Identify which cell holds the provided text, then report its [X, Y] central coordinate. 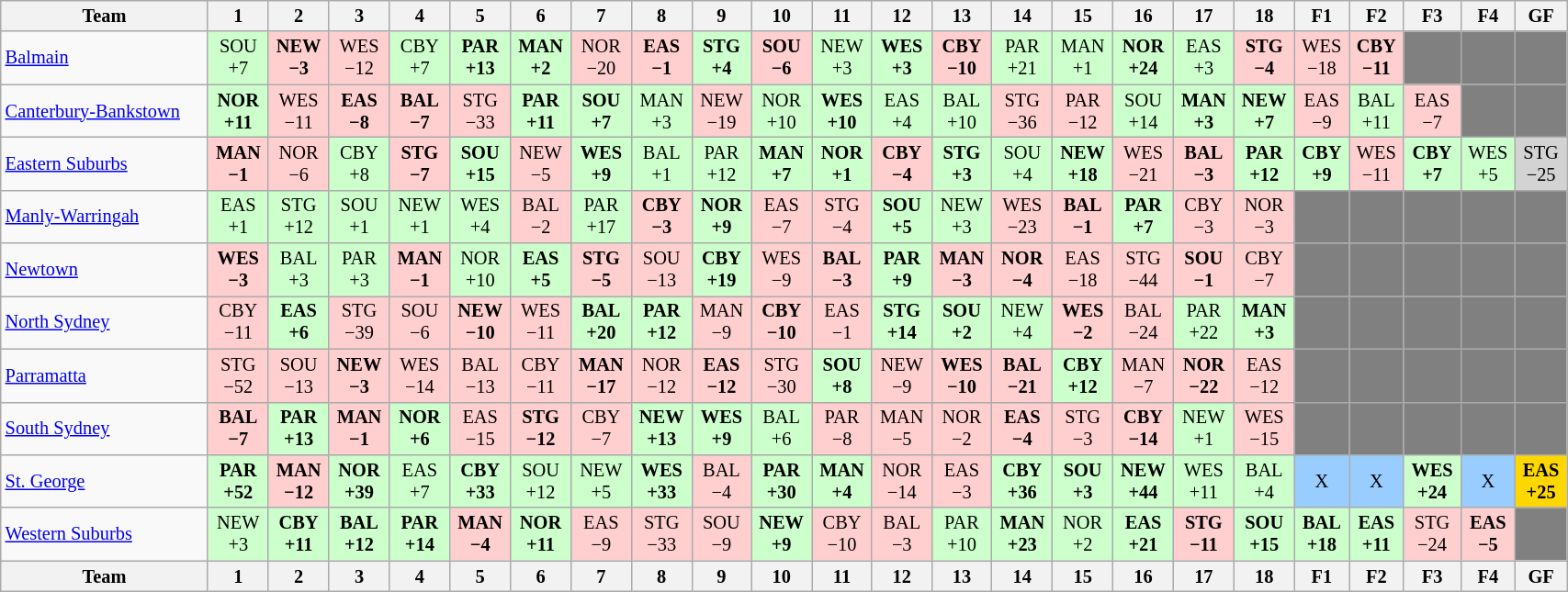
MAN−9 [722, 322]
STG−36 [1022, 111]
NOR−4 [1022, 270]
PAR+30 [782, 481]
EAS−8 [359, 111]
STG−25 [1541, 163]
BAL−21 [1022, 375]
PAR+22 [1203, 322]
STG−52 [238, 375]
NEW+44 [1144, 481]
Parramatta [105, 375]
STG−11 [1203, 534]
PAR+17 [601, 217]
STG−39 [359, 322]
NEW+7 [1264, 111]
NEW+4 [1022, 322]
St. George [105, 481]
EAS−15 [480, 429]
MAN−5 [902, 429]
NOR−2 [962, 429]
NEW+5 [601, 481]
PAR+7 [1144, 217]
EAS+1 [238, 217]
Western Suburbs [105, 534]
BAL−4 [722, 481]
CBY−4 [902, 163]
BAL+1 [661, 163]
CBY+19 [722, 270]
EAS−4 [1022, 429]
NEW−9 [902, 375]
BAL+3 [299, 270]
PAR+10 [962, 534]
WES−12 [359, 58]
NOR−6 [299, 163]
Eastern Suburbs [105, 163]
EAS+3 [1203, 58]
EAS+21 [1144, 534]
WES−9 [782, 270]
SOU+14 [1144, 111]
WES+33 [661, 481]
WES−14 [420, 375]
NEW−5 [541, 163]
BAL−1 [1083, 217]
EAS−5 [1488, 534]
STG−7 [420, 163]
MAN+7 [782, 163]
MAN−17 [601, 375]
MAN−3 [962, 270]
STG+3 [962, 163]
SOU+1 [359, 217]
STG−44 [1144, 270]
PAR+9 [902, 270]
NEW−10 [480, 322]
MAN+23 [1022, 534]
STG+14 [902, 322]
NOR−3 [1264, 217]
WES−15 [1264, 429]
BAL−13 [480, 375]
BAL+4 [1264, 481]
PAR−8 [842, 429]
BAL+18 [1321, 534]
WES+10 [842, 111]
EAS+25 [1541, 481]
WES+24 [1432, 481]
WES+5 [1488, 163]
WES−3 [238, 270]
WES−18 [1321, 58]
WES−21 [1144, 163]
Newtown [105, 270]
NOR−20 [601, 58]
BAL−24 [1144, 322]
PAR+21 [1022, 58]
NEW+18 [1083, 163]
SOU+2 [962, 322]
NOR−22 [1203, 375]
SOU+12 [541, 481]
PAR+11 [541, 111]
SOU+8 [842, 375]
NOR+2 [1083, 534]
STG−12 [541, 429]
MAN+4 [842, 481]
PAR−12 [1083, 111]
STG−30 [782, 375]
WES−2 [1083, 322]
NOR−12 [661, 375]
BAL+12 [359, 534]
BAL+6 [782, 429]
CBY+36 [1022, 481]
EAS+11 [1376, 534]
WES+4 [480, 217]
CBY+33 [480, 481]
EAS−3 [962, 481]
NEW+9 [782, 534]
North Sydney [105, 322]
SOU−1 [1203, 270]
CBY+12 [1083, 375]
SOU+3 [1083, 481]
NEW+13 [661, 429]
STG+12 [299, 217]
NOR+9 [722, 217]
STG−5 [601, 270]
PAR+52 [238, 481]
MAN−7 [1144, 375]
CBY+9 [1321, 163]
BAL−2 [541, 217]
EAS+6 [299, 322]
NOR+24 [1144, 58]
MAN−12 [299, 481]
NOR+6 [420, 429]
WES−10 [962, 375]
SOU+4 [1022, 163]
EAS−18 [1083, 270]
NOR−14 [902, 481]
EAS+4 [902, 111]
CBY−14 [1144, 429]
BAL+20 [601, 322]
PAR+14 [420, 534]
NEW−19 [722, 111]
STG+4 [722, 58]
WES+3 [902, 58]
WES+11 [1203, 481]
SOU−9 [722, 534]
MAN−4 [480, 534]
CBY+11 [299, 534]
BAL+11 [1376, 111]
CBY+8 [359, 163]
SOU+5 [902, 217]
STG−3 [1083, 429]
MAN+1 [1083, 58]
Canterbury-Bankstown [105, 111]
Balmain [105, 58]
Manly-Warringah [105, 217]
PAR+3 [359, 270]
EAS+7 [420, 481]
STG−24 [1432, 534]
South Sydney [105, 429]
NOR+1 [842, 163]
MAN+2 [541, 58]
WES−23 [1022, 217]
EAS+5 [541, 270]
BAL+10 [962, 111]
NOR+39 [359, 481]
